For the text-containing cell, return its midpoint in (x, y) coordinate format. 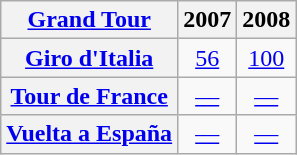
Tour de France (90, 96)
2008 (266, 20)
Grand Tour (90, 20)
Vuelta a España (90, 134)
100 (266, 58)
56 (208, 58)
2007 (208, 20)
Giro d'Italia (90, 58)
